Locate the cell with the specified text and output its (x, y) center coordinate. 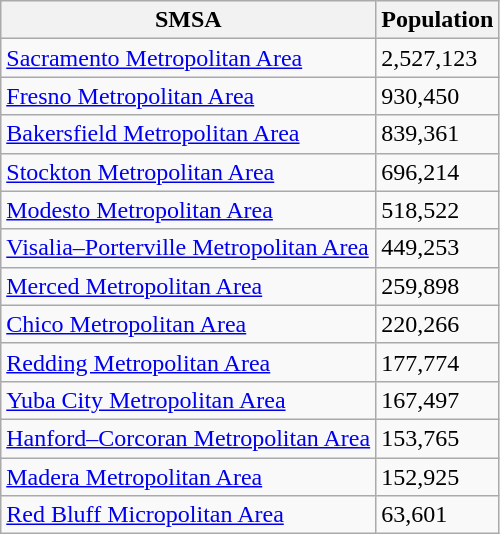
177,774 (438, 362)
Stockton Metropolitan Area (188, 172)
Redding Metropolitan Area (188, 362)
696,214 (438, 172)
Bakersfield Metropolitan Area (188, 134)
930,450 (438, 96)
153,765 (438, 438)
220,266 (438, 324)
Hanford–Corcoran Metropolitan Area (188, 438)
Madera Metropolitan Area (188, 477)
839,361 (438, 134)
Red Bluff Micropolitan Area (188, 515)
Modesto Metropolitan Area (188, 210)
152,925 (438, 477)
SMSA (188, 20)
Sacramento Metropolitan Area (188, 58)
2,527,123 (438, 58)
Merced Metropolitan Area (188, 286)
Population (438, 20)
449,253 (438, 248)
63,601 (438, 515)
518,522 (438, 210)
Fresno Metropolitan Area (188, 96)
167,497 (438, 400)
Yuba City Metropolitan Area (188, 400)
259,898 (438, 286)
Visalia–Porterville Metropolitan Area (188, 248)
Chico Metropolitan Area (188, 324)
